From the cell containing the given text, extract its center point as [X, Y] coordinate. 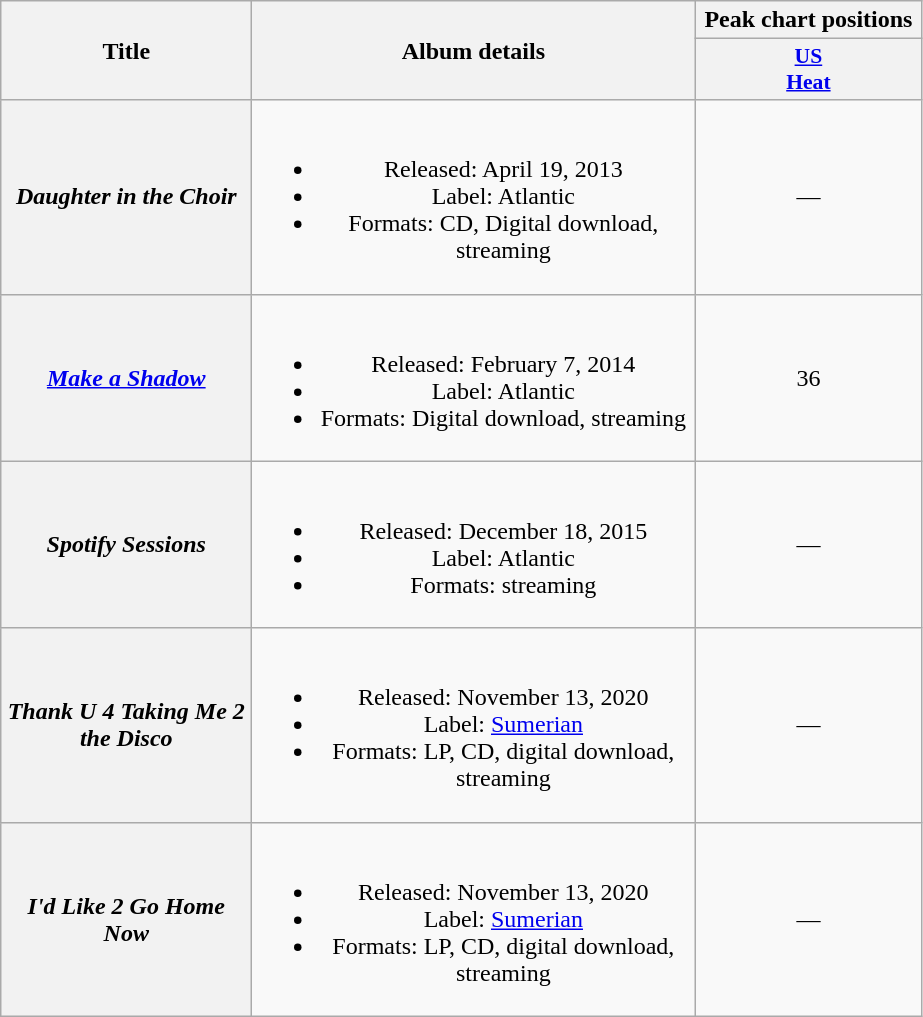
36 [808, 378]
Album details [474, 50]
Released: December 18, 2015Label: AtlanticFormats: streaming [474, 544]
Released: February 7, 2014Label: AtlanticFormats: Digital download, streaming [474, 378]
Title [126, 50]
Spotify Sessions [126, 544]
USHeat [808, 70]
I'd Like 2 Go Home Now [126, 919]
Thank U 4 Taking Me 2 the Disco [126, 725]
Peak chart positions [808, 20]
Released: April 19, 2013Label: AtlanticFormats: CD, Digital download, streaming [474, 197]
Daughter in the Choir [126, 197]
Make a Shadow [126, 378]
